Determine the (x, y) coordinate at the center of the cell enclosing the given text.  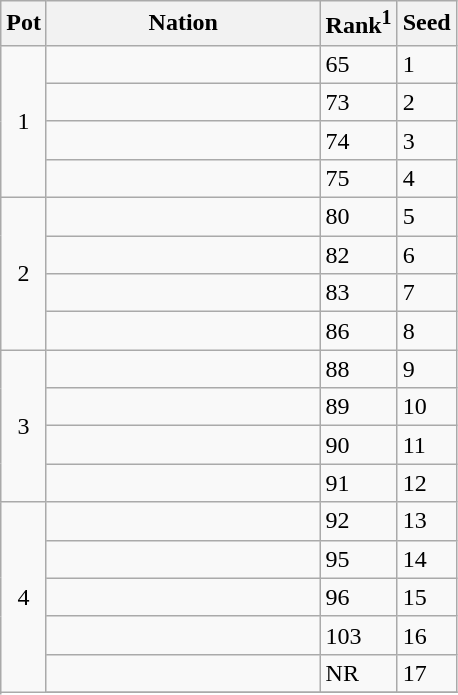
5 (426, 217)
103 (358, 635)
Nation (183, 24)
10 (426, 407)
15 (426, 597)
91 (358, 483)
88 (358, 369)
90 (358, 445)
16 (426, 635)
13 (426, 521)
Rank1 (358, 24)
95 (358, 559)
80 (358, 217)
75 (358, 178)
96 (358, 597)
9 (426, 369)
74 (358, 140)
14 (426, 559)
12 (426, 483)
11 (426, 445)
Pot (24, 24)
Seed (426, 24)
8 (426, 331)
6 (426, 255)
65 (358, 64)
86 (358, 331)
82 (358, 255)
17 (426, 673)
NR (358, 673)
83 (358, 293)
89 (358, 407)
92 (358, 521)
7 (426, 293)
73 (358, 102)
